Locate the cell with the specified text and output its [X, Y] center coordinate. 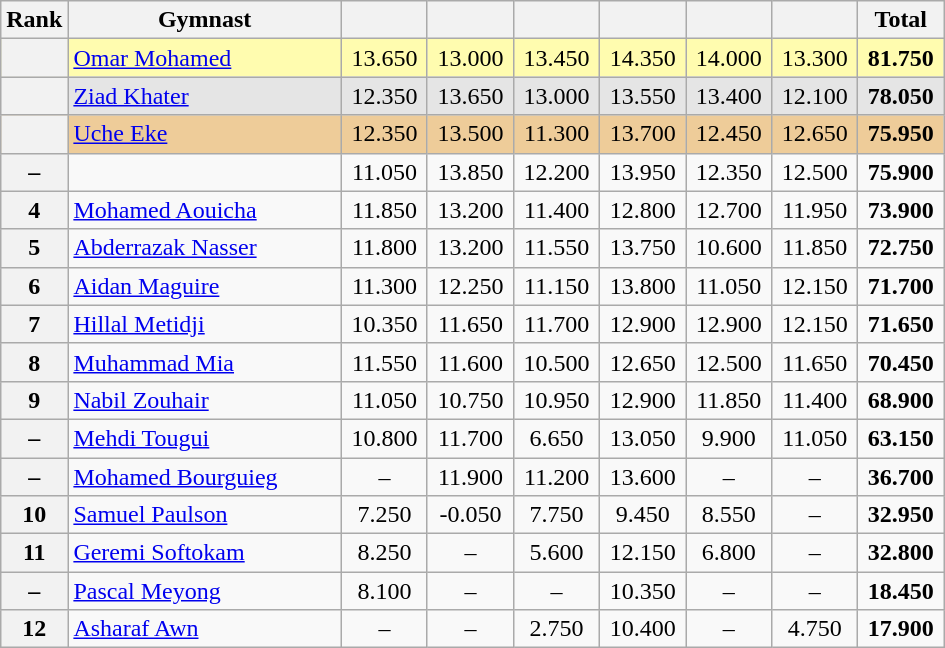
Aidan Maguire [205, 286]
13.050 [643, 438]
5.600 [557, 553]
17.900 [901, 629]
2.750 [557, 629]
11 [34, 553]
13.400 [729, 96]
9 [34, 400]
10.500 [557, 362]
8.100 [384, 591]
Mohamed Aouicha [205, 210]
4 [34, 210]
Geremi Softokam [205, 553]
Omar Mohamed [205, 58]
12.250 [470, 286]
7 [34, 324]
8 [34, 362]
63.150 [901, 438]
71.650 [901, 324]
Muhammad Mia [205, 362]
68.900 [901, 400]
10.600 [729, 248]
Nabil Zouhair [205, 400]
4.750 [815, 629]
13.750 [643, 248]
12.800 [643, 210]
14.000 [729, 58]
13.450 [557, 58]
Uche Eke [205, 134]
10 [34, 515]
78.050 [901, 96]
Ziad Khater [205, 96]
-0.050 [470, 515]
73.900 [901, 210]
12.100 [815, 96]
13.800 [643, 286]
12 [34, 629]
70.450 [901, 362]
75.950 [901, 134]
71.700 [901, 286]
36.700 [901, 477]
Asharaf Awn [205, 629]
Total [901, 20]
12.200 [557, 172]
6 [34, 286]
Samuel Paulson [205, 515]
Hillal Metidji [205, 324]
11.200 [557, 477]
10.950 [557, 400]
75.900 [901, 172]
10.750 [470, 400]
10.800 [384, 438]
12.450 [729, 134]
Gymnast [205, 20]
13.950 [643, 172]
13.850 [470, 172]
6.800 [729, 553]
32.800 [901, 553]
6.650 [557, 438]
Abderrazak Nasser [205, 248]
8.250 [384, 553]
11.900 [470, 477]
13.300 [815, 58]
11.150 [557, 286]
13.600 [643, 477]
12.700 [729, 210]
11.600 [470, 362]
9.450 [643, 515]
7.250 [384, 515]
9.900 [729, 438]
13.700 [643, 134]
11.800 [384, 248]
Pascal Meyong [205, 591]
32.950 [901, 515]
72.750 [901, 248]
11.950 [815, 210]
18.450 [901, 591]
5 [34, 248]
Mohamed Bourguieg [205, 477]
Rank [34, 20]
8.550 [729, 515]
10.400 [643, 629]
13.550 [643, 96]
7.750 [557, 515]
Mehdi Tougui [205, 438]
81.750 [901, 58]
13.500 [470, 134]
14.350 [643, 58]
